Capture the cell that displays the provided text and extract its (x, y) central coordinate. 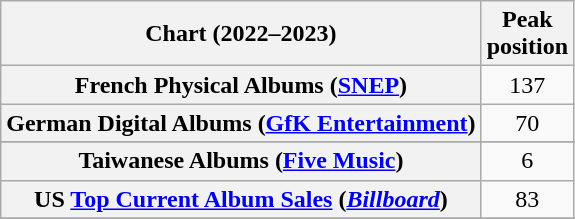
French Physical Albums (SNEP) (241, 85)
Taiwanese Albums (Five Music) (241, 161)
US Top Current Album Sales (Billboard) (241, 199)
83 (527, 199)
6 (527, 161)
Peakposition (527, 34)
Chart (2022–2023) (241, 34)
German Digital Albums (GfK Entertainment) (241, 123)
70 (527, 123)
137 (527, 85)
